Provide the (x, y) coordinate of the cell's center where the given text is located.  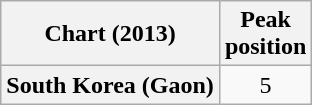
Chart (2013) (110, 34)
Peakposition (265, 34)
South Korea (Gaon) (110, 85)
5 (265, 85)
